Return [X, Y] of the center of cell containing provided text 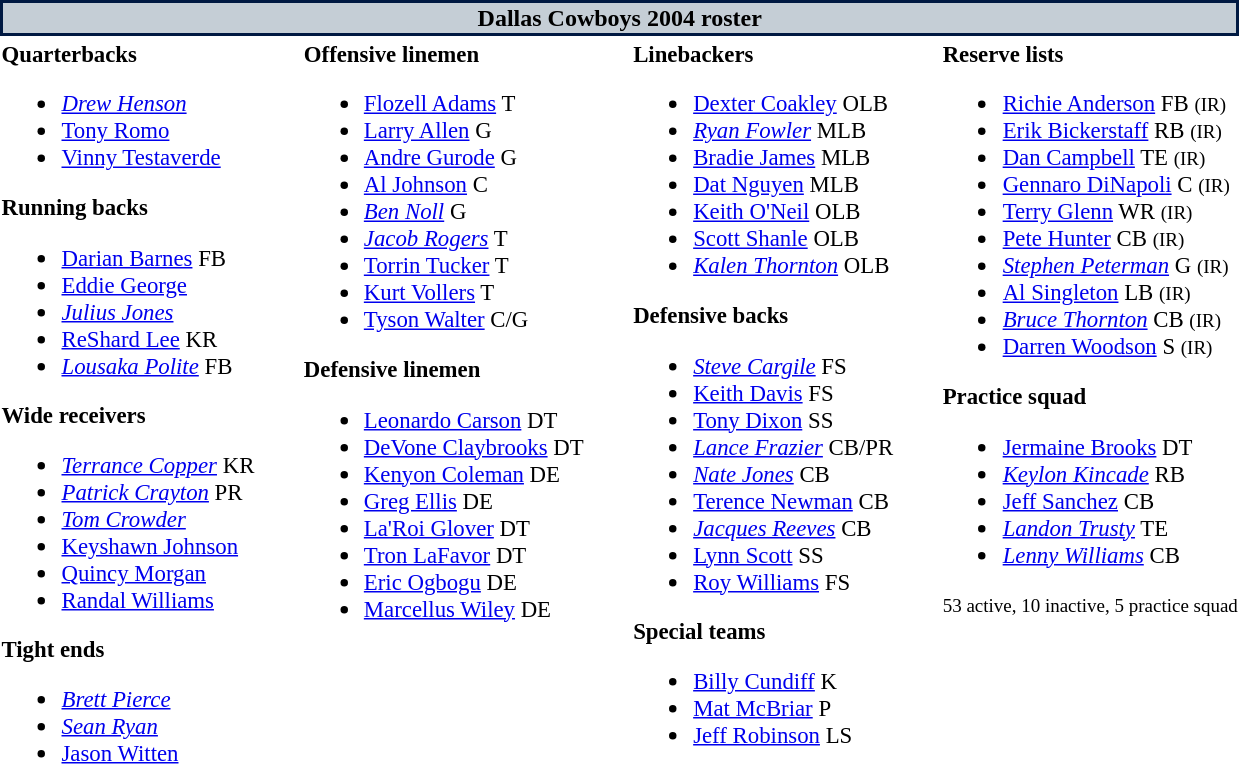
Dallas Cowboys 2004 roster [620, 18]
